Determine the [x, y] coordinate at the center of the cell enclosing the given text.  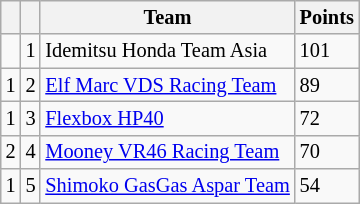
Mooney VR46 Racing Team [167, 152]
Points [327, 17]
4 [31, 152]
Flexbox HP40 [167, 118]
Shimoko GasGas Aspar Team [167, 186]
101 [327, 51]
Elf Marc VDS Racing Team [167, 85]
Team [167, 17]
5 [31, 186]
70 [327, 152]
72 [327, 118]
89 [327, 85]
Idemitsu Honda Team Asia [167, 51]
54 [327, 186]
3 [31, 118]
